Return the [X, Y] coordinate for the center point of the cell that contains the specified text.  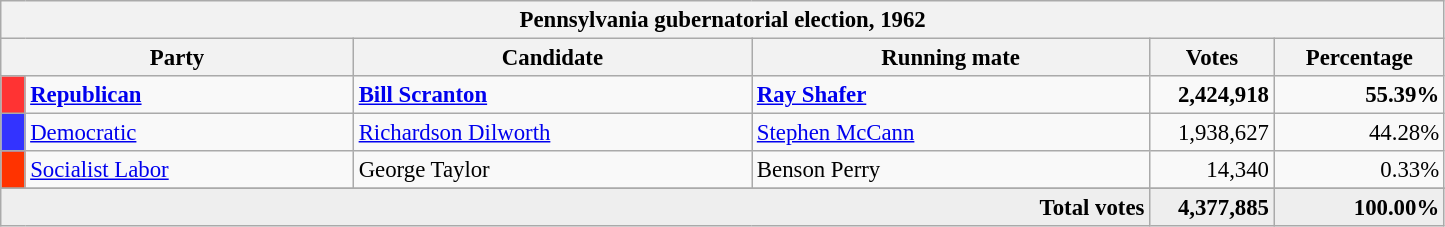
100.00% [1359, 208]
14,340 [1212, 170]
Pennsylvania gubernatorial election, 1962 [723, 20]
George Taylor [552, 170]
Votes [1212, 58]
0.33% [1359, 170]
1,938,627 [1212, 133]
Party [178, 58]
Stephen McCann [951, 133]
Benson Perry [951, 170]
Democratic [189, 133]
Total votes [576, 208]
2,424,918 [1212, 95]
4,377,885 [1212, 208]
Running mate [951, 58]
Socialist Labor [189, 170]
55.39% [1359, 95]
Candidate [552, 58]
Richardson Dilworth [552, 133]
Ray Shafer [951, 95]
Bill Scranton [552, 95]
Republican [189, 95]
Percentage [1359, 58]
44.28% [1359, 133]
